Locate the cell with the specified text and output its [x, y] center coordinate. 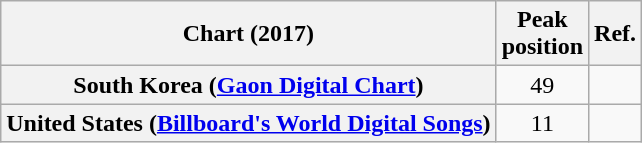
Ref. [616, 34]
11 [542, 123]
United States (Billboard's World Digital Songs) [248, 123]
South Korea (Gaon Digital Chart) [248, 85]
Chart (2017) [248, 34]
49 [542, 85]
Peakposition [542, 34]
